For the text-containing cell, return its midpoint in (x, y) coordinate format. 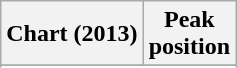
Chart (2013) (72, 34)
Peakposition (189, 34)
